Return the [X, Y] coordinate for the center point of the cell that contains the specified text.  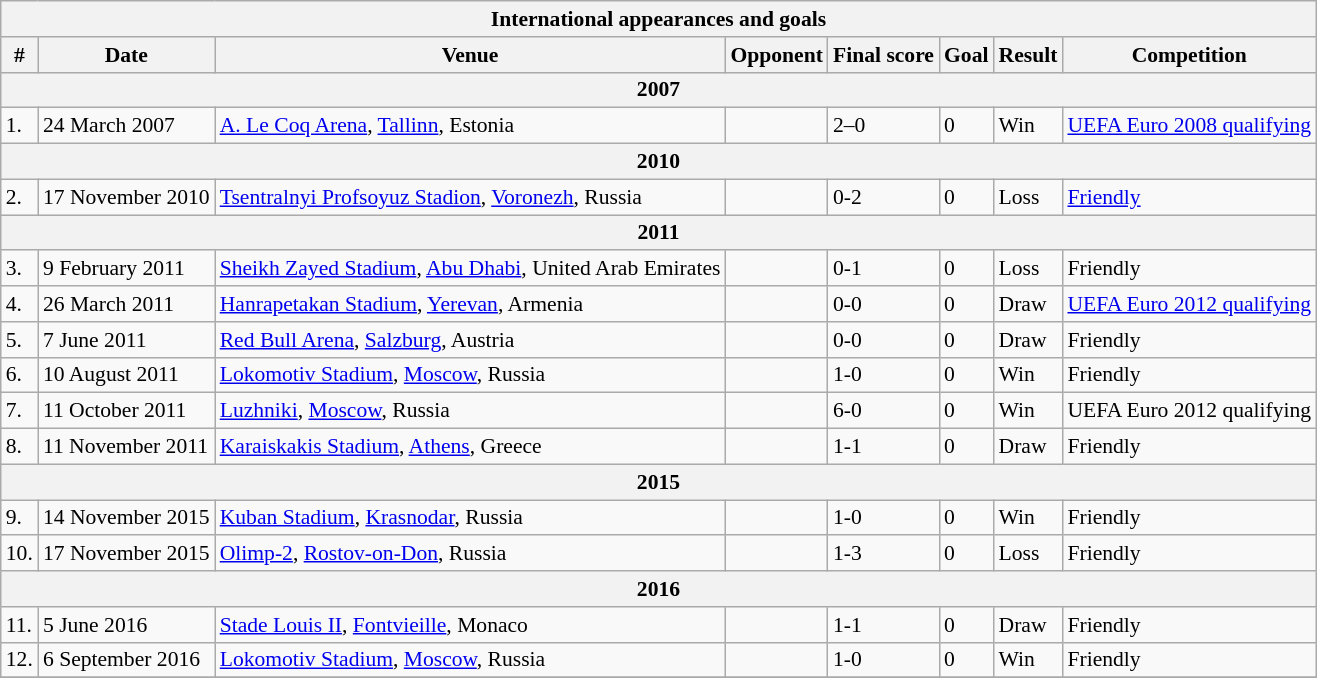
11 October 2011 [126, 411]
Kuban Stadium, Krasnodar, Russia [470, 518]
2011 [658, 233]
6-0 [884, 411]
26 March 2011 [126, 304]
7 June 2011 [126, 340]
5. [20, 340]
2–0 [884, 126]
Venue [470, 55]
7. [20, 411]
2016 [658, 589]
A. Le Coq Arena, Tallinn, Estonia [470, 126]
4. [20, 304]
International appearances and goals [658, 19]
Goal [966, 55]
Hanrapetakan Stadium, Yerevan, Armenia [470, 304]
Tsentralnyi Profsoyuz Stadion, Voronezh, Russia [470, 197]
Karaiskakis Stadium, Athens, Greece [470, 447]
1-3 [884, 554]
2. [20, 197]
0-1 [884, 269]
0-2 [884, 197]
9 February 2011 [126, 269]
5 June 2016 [126, 625]
14 November 2015 [126, 518]
12. [20, 660]
6. [20, 375]
3. [20, 269]
Final score [884, 55]
1. [20, 126]
Date [126, 55]
Sheikh Zayed Stadium, Abu Dhabi, United Arab Emirates [470, 269]
Red Bull Arena, Salzburg, Austria [470, 340]
9. [20, 518]
24 March 2007 [126, 126]
10. [20, 554]
Olimp-2, Rostov-on-Don, Russia [470, 554]
Opponent [776, 55]
2015 [658, 482]
17 November 2010 [126, 197]
Luzhniki, Moscow, Russia [470, 411]
2007 [658, 90]
Stade Louis II, Fontvieille, Monaco [470, 625]
17 November 2015 [126, 554]
8. [20, 447]
2010 [658, 162]
6 September 2016 [126, 660]
# [20, 55]
UEFA Euro 2008 qualifying [1189, 126]
11 November 2011 [126, 447]
Competition [1189, 55]
10 August 2011 [126, 375]
11. [20, 625]
Result [1028, 55]
